Return the (X, Y) coordinate for the center point of the cell that contains the specified text.  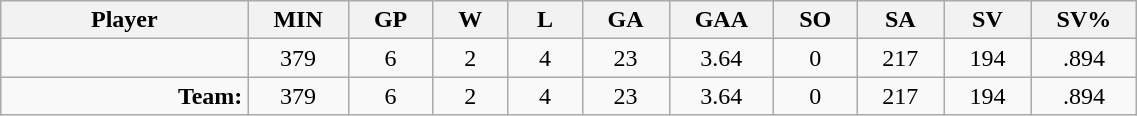
SV% (1084, 20)
GA (626, 20)
Player (124, 20)
SV (988, 20)
SA (900, 20)
Team: (124, 96)
W (470, 20)
MIN (298, 20)
SO (816, 20)
GP (390, 20)
GAA (721, 20)
L (545, 20)
